Provide the [x, y] coordinate of the cell's center where the given text is located.  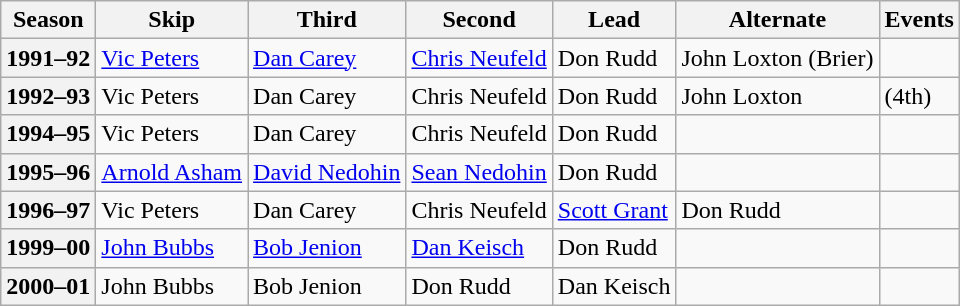
Season [48, 20]
Scott Grant [614, 210]
John Loxton [778, 96]
Second [479, 20]
1996–97 [48, 210]
Third [327, 20]
1992–93 [48, 96]
Sean Nedohin [479, 172]
1995–96 [48, 172]
Lead [614, 20]
1999–00 [48, 248]
Arnold Asham [172, 172]
1994–95 [48, 134]
Skip [172, 20]
Alternate [778, 20]
Events [919, 20]
1991–92 [48, 58]
2000–01 [48, 286]
David Nedohin [327, 172]
(4th) [919, 96]
John Loxton (Brier) [778, 58]
